Return (X, Y) of the center of cell containing provided text 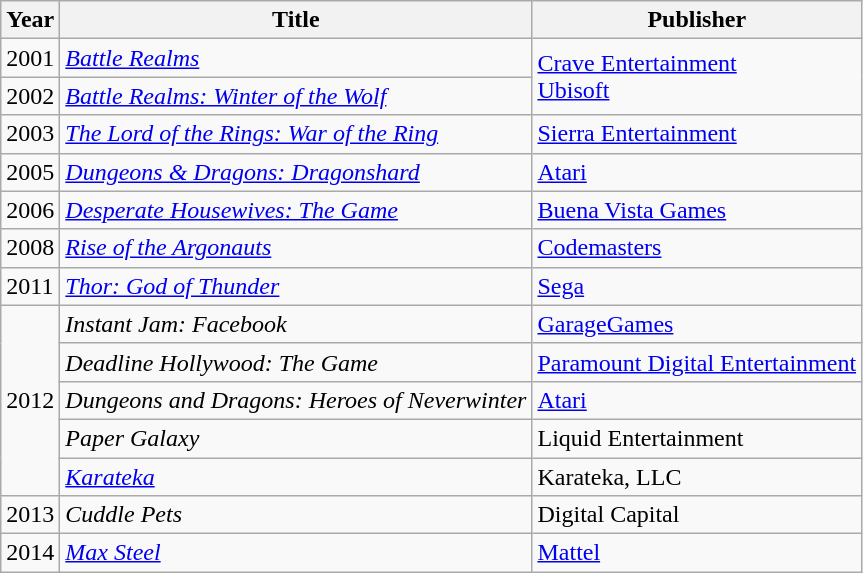
Desperate Housewives: The Game (296, 210)
Buena Vista Games (697, 210)
2013 (30, 515)
2008 (30, 248)
Sierra Entertainment (697, 134)
Title (296, 20)
2005 (30, 172)
Karateka, LLC (697, 477)
GarageGames (697, 324)
Dungeons and Dragons: Heroes of Neverwinter (296, 400)
Max Steel (296, 553)
Mattel (697, 553)
2002 (30, 96)
Paramount Digital Entertainment (697, 362)
Publisher (697, 20)
Cuddle Pets (296, 515)
2006 (30, 210)
Rise of the Argonauts (296, 248)
Karateka (296, 477)
2001 (30, 58)
Liquid Entertainment (697, 438)
Digital Capital (697, 515)
Crave EntertainmentUbisoft (697, 77)
Deadline Hollywood: The Game (296, 362)
2003 (30, 134)
Dungeons & Dragons: Dragonshard (296, 172)
Battle Realms: Winter of the Wolf (296, 96)
Codemasters (697, 248)
Year (30, 20)
Paper Galaxy (296, 438)
Sega (697, 286)
Thor: God of Thunder (296, 286)
2011 (30, 286)
2012 (30, 400)
Instant Jam: Facebook (296, 324)
Battle Realms (296, 58)
The Lord of the Rings: War of the Ring (296, 134)
2014 (30, 553)
